Locate the cell with the specified text and output its (X, Y) center coordinate. 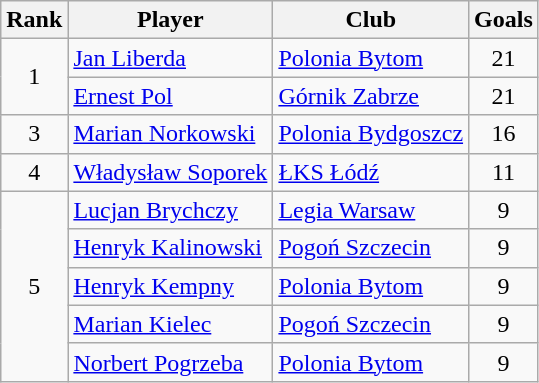
3 (34, 134)
Player (170, 20)
Norbert Pogrzeba (170, 362)
Goals (504, 20)
16 (504, 134)
5 (34, 286)
1 (34, 77)
Henryk Kalinowski (170, 248)
Rank (34, 20)
Jan Liberda (170, 58)
ŁKS Łódź (371, 172)
4 (34, 172)
Club (371, 20)
11 (504, 172)
Marian Kielec (170, 324)
Legia Warsaw (371, 210)
Górnik Zabrze (371, 96)
Marian Norkowski (170, 134)
Lucjan Brychczy (170, 210)
Polonia Bydgoszcz (371, 134)
Władysław Soporek (170, 172)
Ernest Pol (170, 96)
Henryk Kempny (170, 286)
